From the cell containing the given text, extract its center point as [X, Y] coordinate. 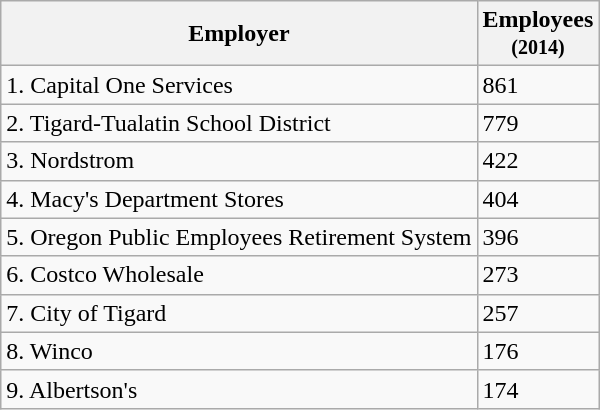
422 [538, 161]
4. Macy's Department Stores [239, 199]
176 [538, 351]
8. Winco [239, 351]
779 [538, 123]
6. Costco Wholesale [239, 275]
396 [538, 237]
257 [538, 313]
2. Tigard-Tualatin School District [239, 123]
7. City of Tigard [239, 313]
Employees(2014) [538, 34]
Employer [239, 34]
404 [538, 199]
9. Albertson's [239, 389]
174 [538, 389]
1. Capital One Services [239, 85]
861 [538, 85]
273 [538, 275]
3. Nordstrom [239, 161]
5. Oregon Public Employees Retirement System [239, 237]
